From the cell containing the given text, extract its center point as [X, Y] coordinate. 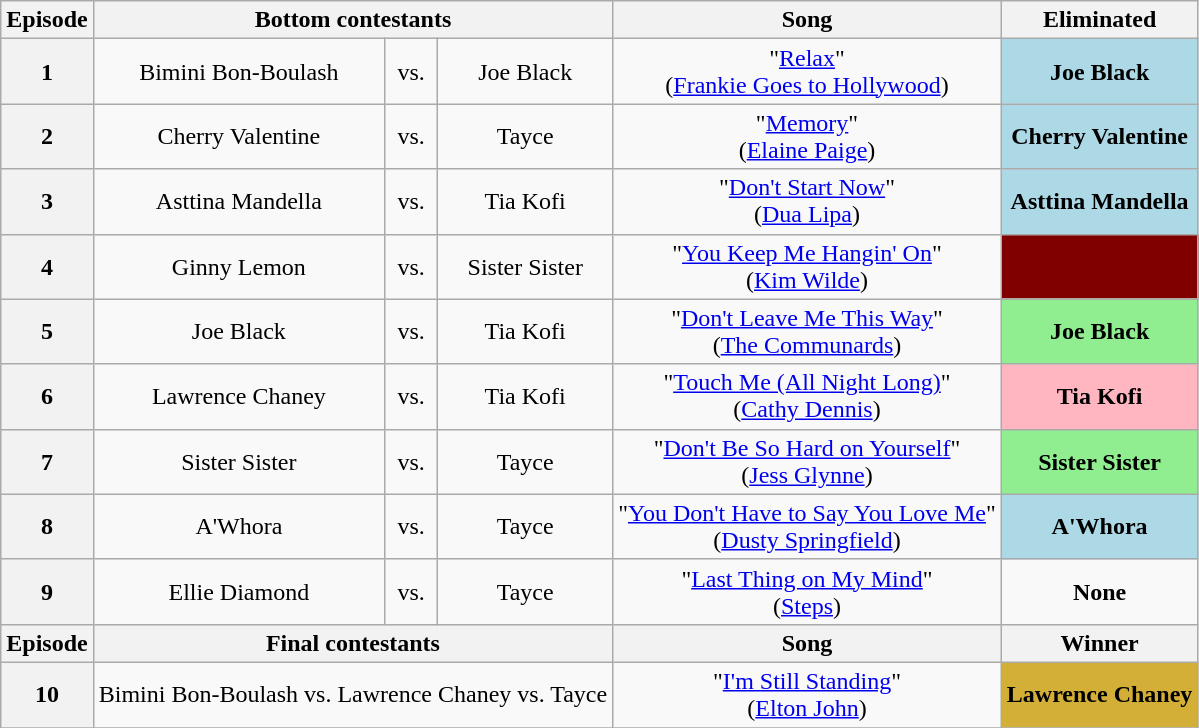
"I'm Still Standing"(Elton John) [808, 694]
2 [47, 136]
8 [47, 526]
"Memory"(Elaine Paige) [808, 136]
"Don't Start Now"(Dua Lipa) [808, 202]
"Relax"(Frankie Goes to Hollywood) [808, 72]
6 [47, 396]
"Touch Me (All Night Long)"(Cathy Dennis) [808, 396]
"Last Thing on My Mind"(Steps) [808, 592]
9 [47, 592]
Final contestants [353, 643]
Bimini Bon-Boulash vs. Lawrence Chaney vs. Tayce [353, 694]
"You Don't Have to Say You Love Me"(Dusty Springfield) [808, 526]
"Don't Be So Hard on Yourself"(Jess Glynne) [808, 462]
4 [47, 266]
Winner [1100, 643]
"Don't Leave Me This Way"(The Communards) [808, 332]
Bottom contestants [353, 20]
Ellie Diamond [238, 592]
3 [47, 202]
Ginny Lemon [238, 266]
1 [47, 72]
7 [47, 462]
10 [47, 694]
"You Keep Me Hangin' On"(Kim Wilde) [808, 266]
Bimini Bon-Boulash [238, 72]
5 [47, 332]
Eliminated [1100, 20]
None [1100, 592]
